Extract the [x, y] coordinate from the center of the cell holding the provided text.  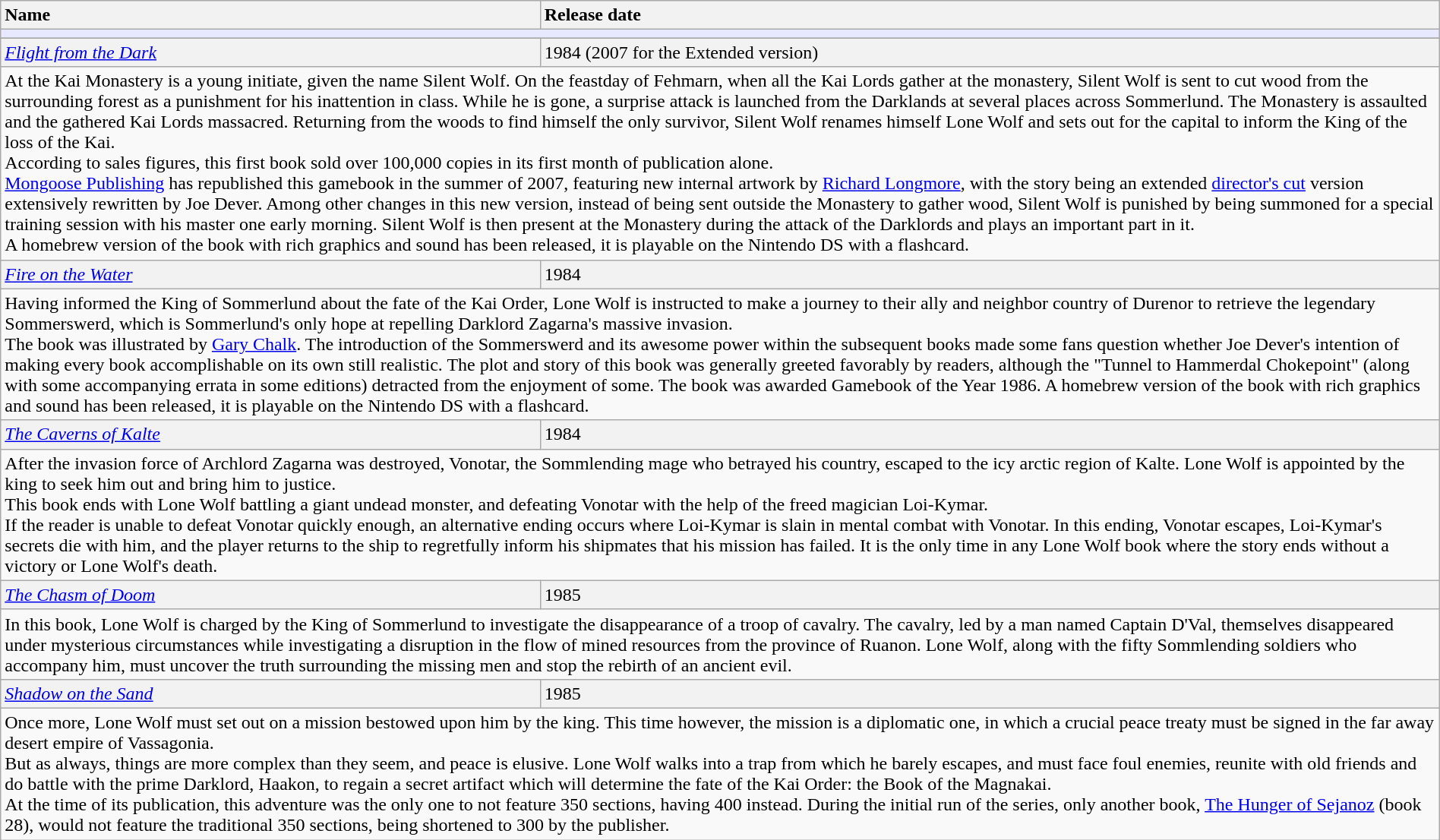
1984 (2007 for the Extended version) [990, 52]
Fire on the Water [270, 274]
The Chasm of Doom [270, 595]
Name [270, 15]
Release date [990, 15]
Flight from the Dark [270, 52]
Shadow on the Sand [270, 693]
The Caverns of Kalte [270, 434]
